Extract the (x, y) coordinate from the center of the cell holding the provided text.  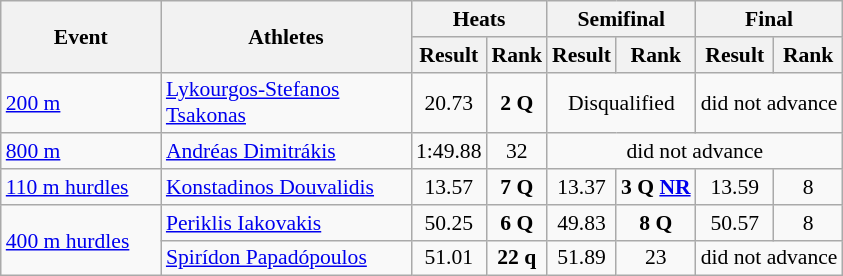
2 Q (516, 102)
Heats (479, 19)
8 Q (656, 223)
Andréas Dimitrákis (286, 152)
23 (656, 258)
22 q (516, 258)
Konstadinos Douvalidis (286, 187)
50.25 (448, 223)
49.83 (582, 223)
20.73 (448, 102)
13.37 (582, 187)
13.59 (735, 187)
200 m (81, 102)
Disqualified (622, 102)
800 m (81, 152)
Event (81, 36)
50.57 (735, 223)
1:49.88 (448, 152)
Athletes (286, 36)
400 m hurdles (81, 240)
6 Q (516, 223)
32 (516, 152)
Lykourgos-Stefanos Tsakonas (286, 102)
Spirídon Papadópoulos (286, 258)
3 Q NR (656, 187)
51.89 (582, 258)
Final (770, 19)
110 m hurdles (81, 187)
7 Q (516, 187)
Periklis Iakovakis (286, 223)
51.01 (448, 258)
13.57 (448, 187)
Semifinal (622, 19)
